Detect which cell encompasses the target text, then output its [X, Y] center coordinate. 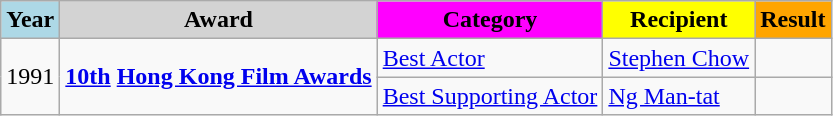
Result [793, 20]
1991 [30, 77]
Category [490, 20]
Year [30, 20]
10th Hong Kong Film Awards [218, 77]
Stephen Chow [679, 58]
Recipient [679, 20]
Best Actor [490, 58]
Ng Man-tat [679, 96]
Best Supporting Actor [490, 96]
Award [218, 20]
